Identify which cell holds the provided text, then report its [X, Y] central coordinate. 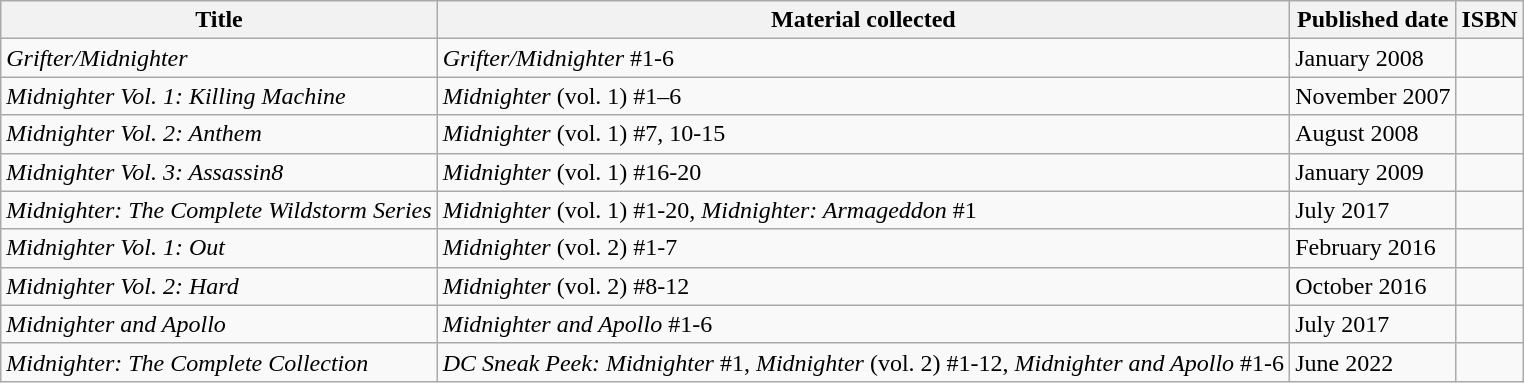
Grifter/Midnighter #1-6 [864, 58]
Midnighter: The Complete Wildstorm Series [219, 210]
August 2008 [1373, 134]
Midnighter Vol. 1: Out [219, 248]
Midnighter Vol. 2: Anthem [219, 134]
Midnighter (vol. 1) #7, 10-15 [864, 134]
Material collected [864, 20]
Midnighter Vol. 3: Assassin8 [219, 172]
Published date [1373, 20]
January 2009 [1373, 172]
June 2022 [1373, 362]
Midnighter: The Complete Collection [219, 362]
November 2007 [1373, 96]
Grifter/Midnighter [219, 58]
Title [219, 20]
DC Sneak Peek: Midnighter #1, Midnighter (vol. 2) #1-12, Midnighter and Apollo #1-6 [864, 362]
January 2008 [1373, 58]
Midnighter (vol. 1) #16-20 [864, 172]
Midnighter (vol. 1) #1–6 [864, 96]
Midnighter (vol. 2) #8-12 [864, 286]
February 2016 [1373, 248]
Midnighter (vol. 2) #1-7 [864, 248]
October 2016 [1373, 286]
Midnighter and Apollo [219, 324]
ISBN [1490, 20]
Midnighter (vol. 1) #1-20, Midnighter: Armageddon #1 [864, 210]
Midnighter Vol. 2: Hard [219, 286]
Midnighter and Apollo #1-6 [864, 324]
Midnighter Vol. 1: Killing Machine [219, 96]
